Return [X, Y] of the center of cell containing provided text 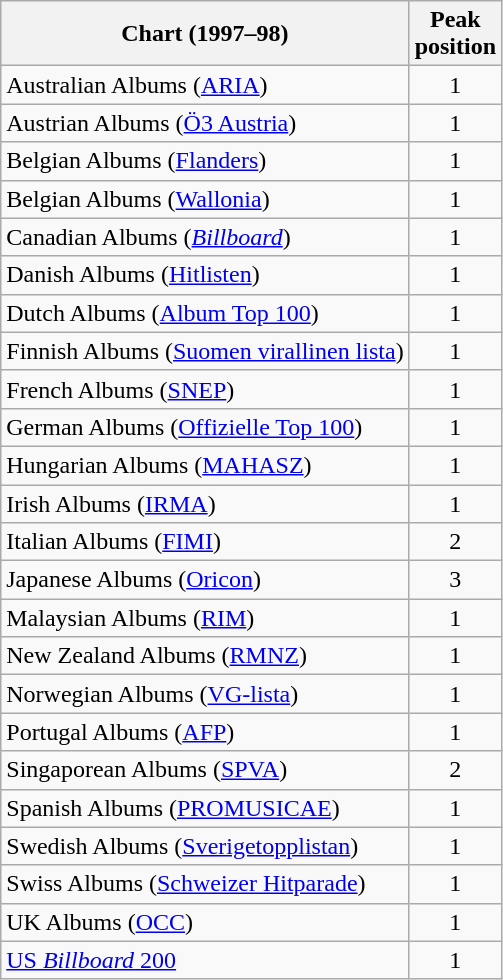
Singaporean Albums (SPVA) [205, 770]
Belgian Albums (Flanders) [205, 161]
Belgian Albums (Wallonia) [205, 199]
UK Albums (OCC) [205, 922]
Swiss Albums (Schweizer Hitparade) [205, 884]
Chart (1997–98) [205, 34]
Portugal Albums (AFP) [205, 732]
Finnish Albums (Suomen virallinen lista) [205, 351]
Dutch Albums (Album Top 100) [205, 313]
3 [455, 580]
Irish Albums (IRMA) [205, 503]
Peakposition [455, 34]
French Albums (SNEP) [205, 389]
US Billboard 200 [205, 960]
Norwegian Albums (VG-lista) [205, 694]
Spanish Albums (PROMUSICAE) [205, 808]
Canadian Albums (Billboard) [205, 237]
Japanese Albums (Oricon) [205, 580]
Swedish Albums (Sverigetopplistan) [205, 846]
Austrian Albums (Ö3 Austria) [205, 123]
Italian Albums (FIMI) [205, 542]
Australian Albums (ARIA) [205, 85]
New Zealand Albums (RMNZ) [205, 656]
German Albums (Offizielle Top 100) [205, 427]
Danish Albums (Hitlisten) [205, 275]
Malaysian Albums (RIM) [205, 618]
Hungarian Albums (MAHASZ) [205, 465]
